Scan for the cell matching the given text and deliver its [X, Y] coordinate at center. 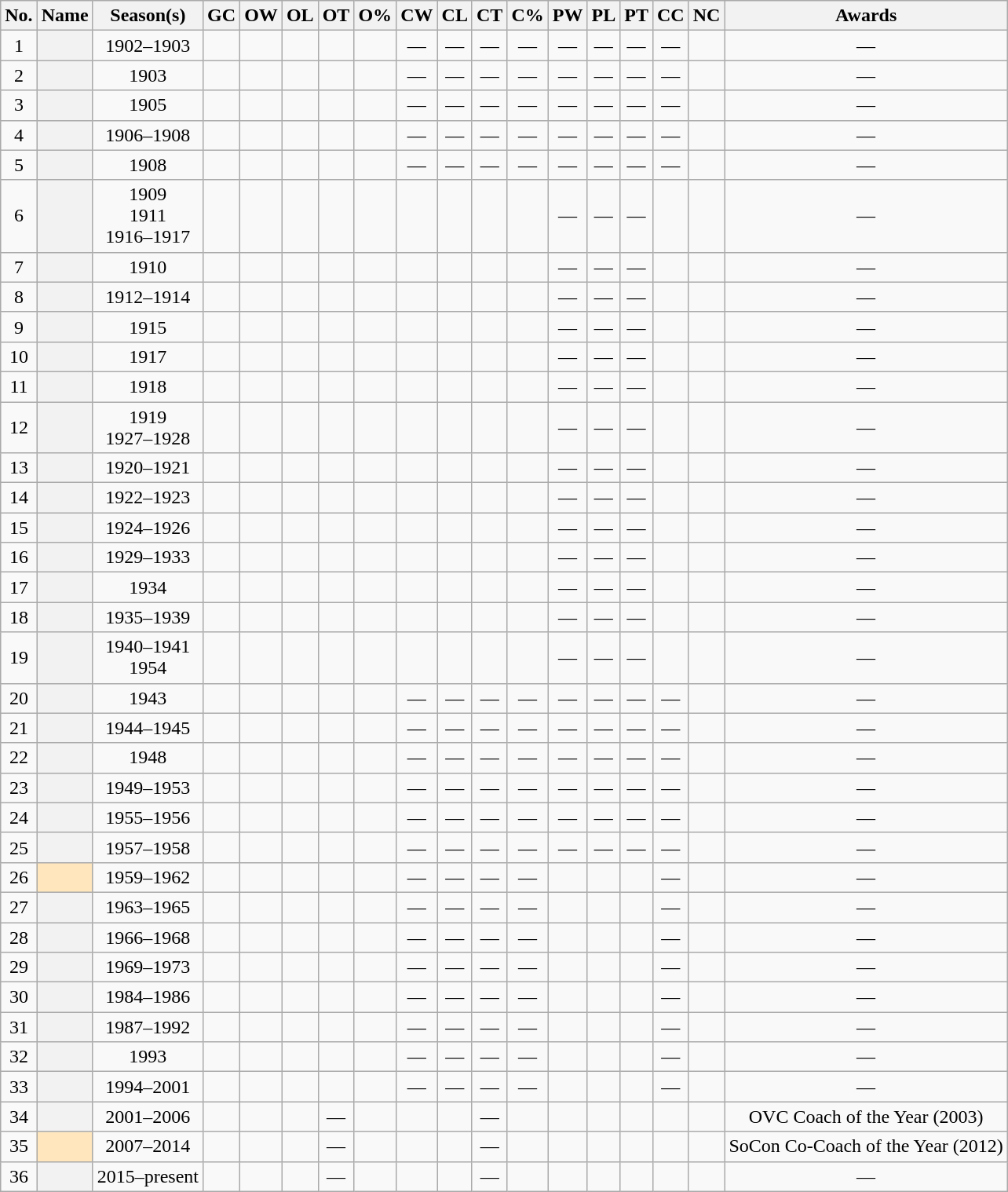
1963–1965 [148, 907]
16 [19, 558]
1935–1939 [148, 617]
18 [19, 617]
1944–1945 [148, 728]
NC [707, 16]
OVC Coach of the Year (2003) [866, 1117]
10 [19, 357]
1969–1973 [148, 967]
1902–1903 [148, 46]
1943 [148, 698]
PT [637, 16]
1966–1968 [148, 937]
2 [19, 75]
C% [528, 16]
27 [19, 907]
CL [455, 16]
1949–1953 [148, 788]
1915 [148, 327]
11 [19, 386]
1959–1962 [148, 877]
CC [670, 16]
25 [19, 847]
1940–19411954 [148, 658]
30 [19, 997]
1924–1926 [148, 528]
1929–1933 [148, 558]
8 [19, 297]
1955–1956 [148, 817]
14 [19, 498]
No. [19, 16]
19 [19, 658]
CT [489, 16]
26 [19, 877]
13 [19, 468]
35 [19, 1146]
12 [19, 427]
190919111916–1917 [148, 216]
2007–2014 [148, 1146]
28 [19, 937]
1912–1914 [148, 297]
17 [19, 587]
6 [19, 216]
1922–1923 [148, 498]
1903 [148, 75]
O% [375, 16]
1993 [148, 1057]
2001–2006 [148, 1117]
1984–1986 [148, 997]
34 [19, 1117]
SoCon Co-Coach of the Year (2012) [866, 1146]
15 [19, 528]
1917 [148, 357]
23 [19, 788]
1908 [148, 165]
32 [19, 1057]
GC [221, 16]
31 [19, 1027]
1987–1992 [148, 1027]
1918 [148, 386]
5 [19, 165]
1905 [148, 105]
PW [568, 16]
4 [19, 135]
36 [19, 1176]
1934 [148, 587]
21 [19, 728]
1994–2001 [148, 1087]
OT [336, 16]
OW [261, 16]
1920–1921 [148, 468]
29 [19, 967]
Name [64, 16]
1948 [148, 758]
1910 [148, 267]
33 [19, 1087]
OL [300, 16]
1 [19, 46]
24 [19, 817]
3 [19, 105]
7 [19, 267]
9 [19, 327]
2015–present [148, 1176]
20 [19, 698]
Season(s) [148, 16]
1906–1908 [148, 135]
19191927–1928 [148, 427]
1957–1958 [148, 847]
22 [19, 758]
PL [604, 16]
CW [417, 16]
Awards [866, 16]
